Identify which cell holds the provided text, then report its (x, y) central coordinate. 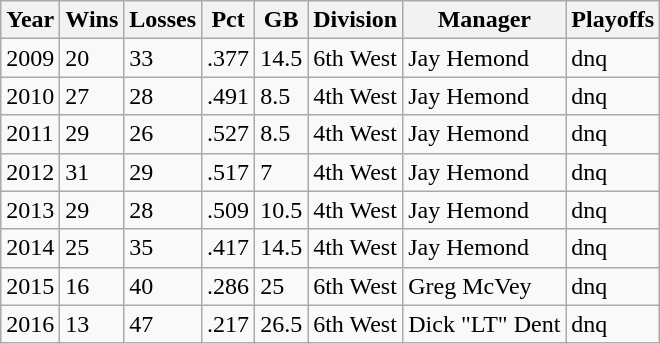
.217 (228, 324)
.286 (228, 286)
27 (92, 96)
Losses (163, 20)
35 (163, 248)
2016 (30, 324)
.527 (228, 134)
2015 (30, 286)
20 (92, 58)
2009 (30, 58)
Wins (92, 20)
.377 (228, 58)
2013 (30, 210)
40 (163, 286)
Pct (228, 20)
16 (92, 286)
.509 (228, 210)
2010 (30, 96)
26 (163, 134)
10.5 (282, 210)
31 (92, 172)
Year (30, 20)
26.5 (282, 324)
Dick "LT" Dent (484, 324)
Playoffs (613, 20)
2012 (30, 172)
13 (92, 324)
.491 (228, 96)
Manager (484, 20)
Greg McVey (484, 286)
GB (282, 20)
2011 (30, 134)
Division (356, 20)
47 (163, 324)
.517 (228, 172)
2014 (30, 248)
33 (163, 58)
7 (282, 172)
.417 (228, 248)
